Return [x, y] of the center of cell containing provided text 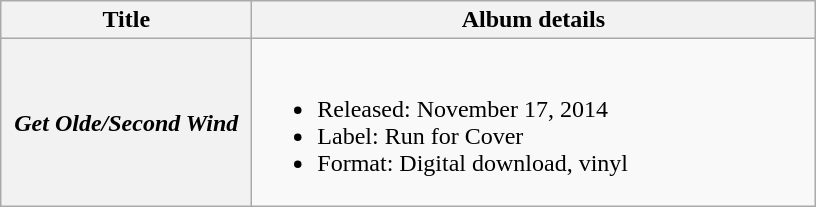
Get Olde/Second Wind [126, 122]
Released: November 17, 2014Label: Run for CoverFormat: Digital download, vinyl [534, 122]
Title [126, 20]
Album details [534, 20]
